Identify which cell holds the provided text, then report its [x, y] central coordinate. 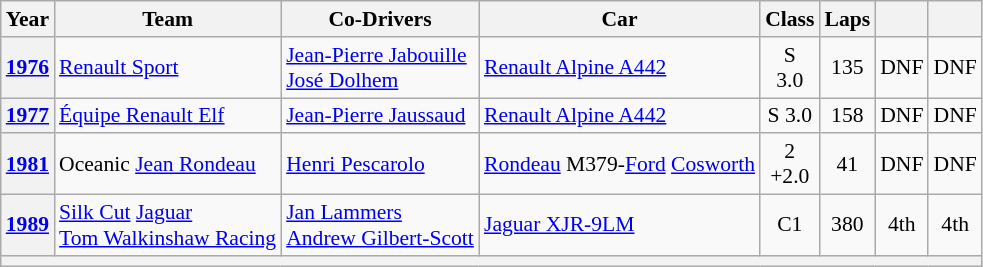
Class [790, 19]
Henri Pescarolo [380, 164]
1989 [28, 226]
Équipe Renault Elf [168, 116]
Silk Cut Jaguar Tom Walkinshaw Racing [168, 226]
1981 [28, 164]
S3.0 [790, 68]
Jean-Pierre Jaussaud [380, 116]
S 3.0 [790, 116]
41 [847, 164]
2+2.0 [790, 164]
Co-Drivers [380, 19]
Oceanic Jean Rondeau [168, 164]
Jean-Pierre Jabouille José Dolhem [380, 68]
C1 [790, 226]
1977 [28, 116]
Jan Lammers Andrew Gilbert-Scott [380, 226]
380 [847, 226]
Jaguar XJR-9LM [620, 226]
Car [620, 19]
Laps [847, 19]
135 [847, 68]
158 [847, 116]
Rondeau M379-Ford Cosworth [620, 164]
1976 [28, 68]
Team [168, 19]
Year [28, 19]
Renault Sport [168, 68]
